Capture the cell that displays the provided text and extract its (X, Y) central coordinate. 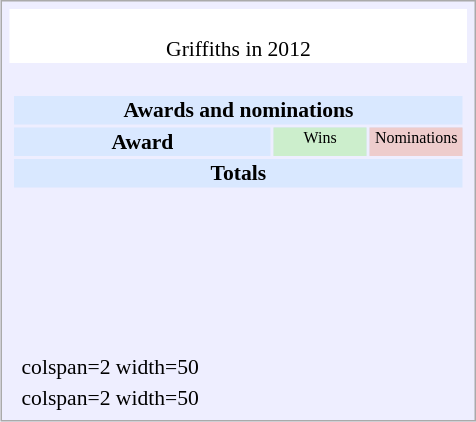
Griffiths in 2012 (239, 36)
Wins (320, 141)
Totals (238, 173)
Nominations (416, 141)
Awards and nominations (238, 110)
Award (142, 141)
Awards and nominations Award Wins Nominations Totals (239, 208)
